Output the (x, y) coordinate of the center of the cell containing the given text.  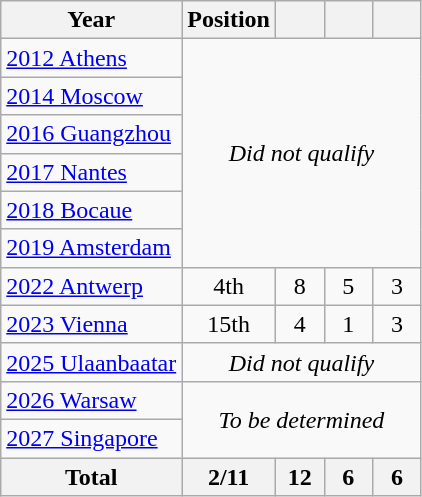
2018 Bocaue (92, 210)
1 (348, 324)
2026 Warsaw (92, 400)
2019 Amsterdam (92, 248)
2022 Antwerp (92, 286)
Total (92, 477)
2/11 (229, 477)
8 (300, 286)
2012 Athens (92, 58)
12 (300, 477)
2027 Singapore (92, 438)
Position (229, 20)
Year (92, 20)
2023 Vienna (92, 324)
2017 Nantes (92, 172)
4 (300, 324)
15th (229, 324)
2014 Moscow (92, 96)
4th (229, 286)
To be determined (302, 419)
2025 Ulaanbaatar (92, 362)
2016 Guangzhou (92, 134)
5 (348, 286)
